From the cell containing the given text, extract its center point as [x, y] coordinate. 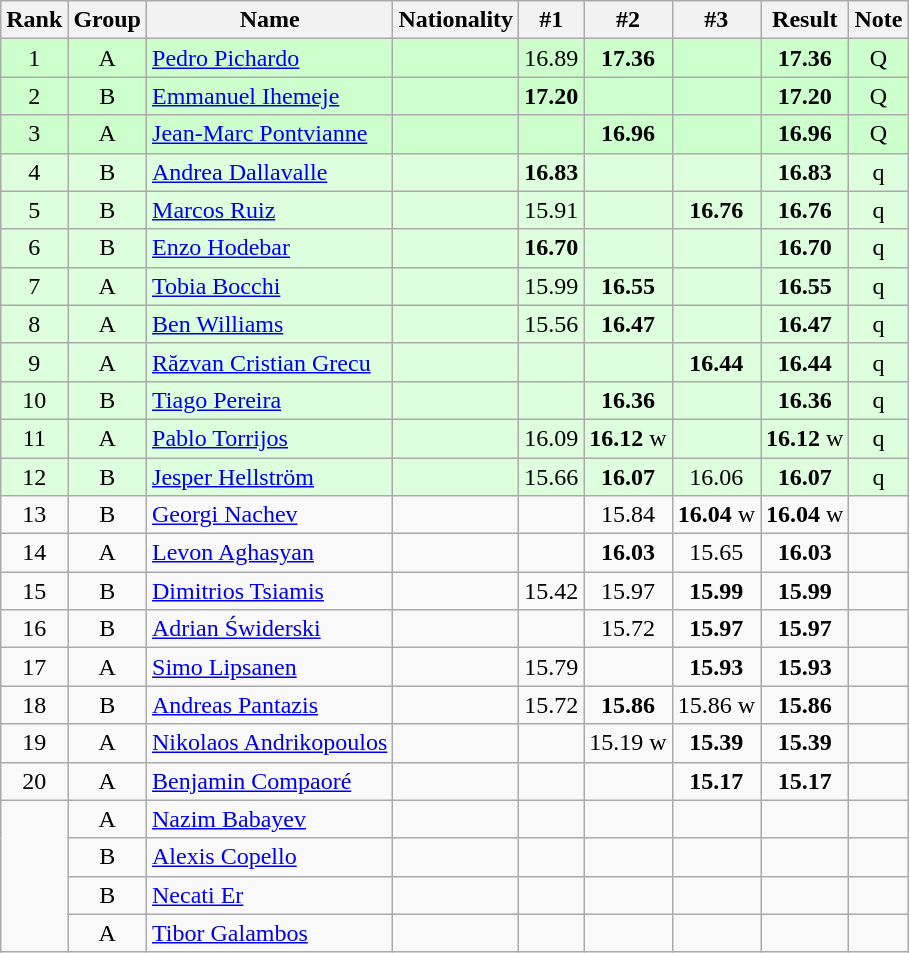
15.19 w [628, 743]
7 [34, 286]
#1 [552, 20]
16 [34, 629]
Note [878, 20]
2 [34, 96]
17 [34, 667]
Levon Aghasyan [270, 553]
Jean-Marc Pontvianne [270, 134]
Pedro Pichardo [270, 58]
Tibor Galambos [270, 933]
Andrea Dallavalle [270, 172]
15.84 [628, 515]
15.86 w [716, 705]
8 [34, 324]
1 [34, 58]
Rank [34, 20]
10 [34, 400]
15.56 [552, 324]
Necati Er [270, 895]
Nikolaos Andrikopoulos [270, 743]
Nationality [456, 20]
Marcos Ruiz [270, 210]
15.42 [552, 591]
Alexis Copello [270, 857]
16.06 [716, 477]
Jesper Hellström [270, 477]
Simo Lipsanen [270, 667]
Tiago Pereira [270, 400]
9 [34, 362]
18 [34, 705]
Pablo Torrijos [270, 438]
Emmanuel Ihemeje [270, 96]
Ben Williams [270, 324]
5 [34, 210]
15.91 [552, 210]
Andreas Pantazis [270, 705]
14 [34, 553]
Dimitrios Tsiamis [270, 591]
Tobia Bocchi [270, 286]
Nazim Babayev [270, 819]
16.89 [552, 58]
Name [270, 20]
15.66 [552, 477]
Enzo Hodebar [270, 248]
4 [34, 172]
Benjamin Compaoré [270, 781]
19 [34, 743]
Răzvan Cristian Grecu [270, 362]
11 [34, 438]
#3 [716, 20]
#2 [628, 20]
Adrian Świderski [270, 629]
15 [34, 591]
15.65 [716, 553]
15.79 [552, 667]
16.09 [552, 438]
20 [34, 781]
Result [805, 20]
6 [34, 248]
Group [108, 20]
12 [34, 477]
3 [34, 134]
13 [34, 515]
Georgi Nachev [270, 515]
